Determine the [X, Y] coordinate at the center of the cell enclosing the given text.  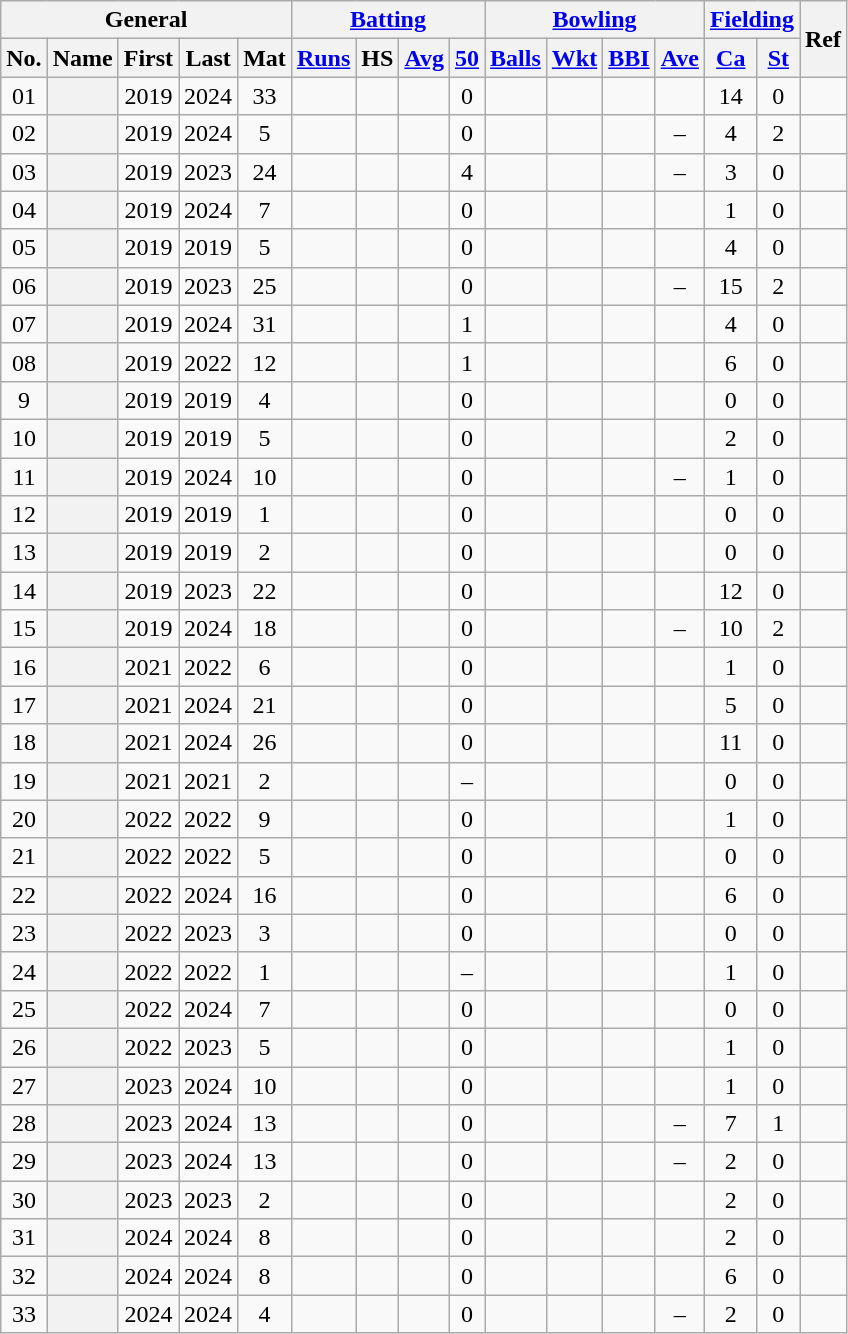
HS [378, 58]
Fielding [752, 20]
27 [24, 1085]
Name [82, 58]
General [146, 20]
Runs [323, 58]
No. [24, 58]
20 [24, 819]
05 [24, 248]
BBI [629, 58]
Avg [424, 58]
03 [24, 172]
50 [466, 58]
29 [24, 1162]
St [778, 58]
07 [24, 324]
Mat [265, 58]
08 [24, 362]
19 [24, 781]
23 [24, 933]
First [148, 58]
Balls [516, 58]
Ref [824, 39]
17 [24, 705]
01 [24, 96]
Wkt [574, 58]
02 [24, 134]
Ca [730, 58]
Bowling [595, 20]
30 [24, 1200]
28 [24, 1124]
32 [24, 1276]
Last [208, 58]
06 [24, 286]
04 [24, 210]
Ave [680, 58]
Batting [388, 20]
